Find where the given text appears and provide that cell's center as [X, Y] coordinate. 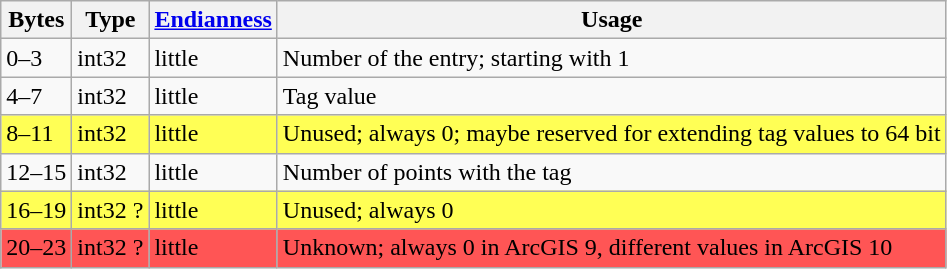
Bytes [36, 20]
Unused; always 0; maybe reserved for extending tag values to 64 bit [612, 134]
0–3 [36, 58]
16–19 [36, 210]
Unused; always 0 [612, 210]
Usage [612, 20]
12–15 [36, 172]
Number of points with the tag [612, 172]
20–23 [36, 248]
Endianness [213, 20]
Number of the entry; starting with 1 [612, 58]
Tag value [612, 96]
Unknown; always 0 in ArcGIS 9, different values in ArcGIS 10 [612, 248]
8–11 [36, 134]
4–7 [36, 96]
Type [110, 20]
